Extract the [X, Y] coordinate from the center of the cell holding the provided text.  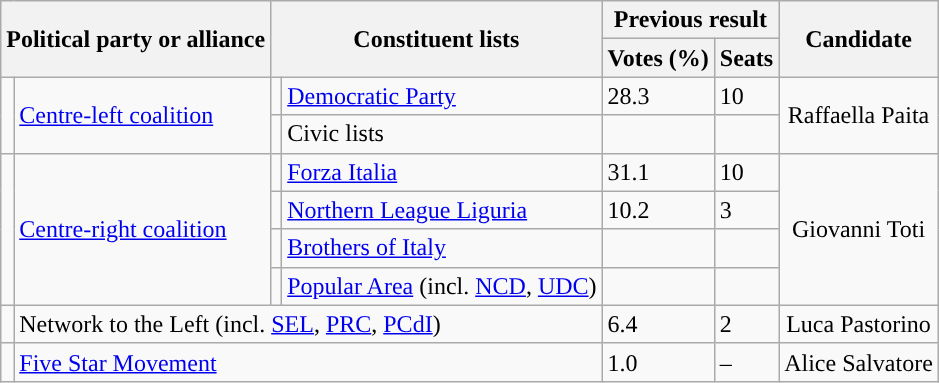
Forza Italia [442, 172]
Brothers of Italy [442, 248]
Constituent lists [436, 39]
6.4 [658, 324]
Candidate [859, 39]
3 [746, 210]
Alice Salvatore [859, 362]
Five Star Movement [308, 362]
Giovanni Toti [859, 229]
Civic lists [442, 134]
31.1 [658, 172]
Seats [746, 58]
Centre-left coalition [142, 115]
Raffaella Paita [859, 115]
– [746, 362]
Network to the Left (incl. SEL, PRC, PCdI) [308, 324]
10.2 [658, 210]
Political party or alliance [136, 39]
Previous result [690, 20]
Northern League Liguria [442, 210]
2 [746, 324]
1.0 [658, 362]
Democratic Party [442, 96]
Luca Pastorino [859, 324]
Votes (%) [658, 58]
Centre-right coalition [142, 229]
28.3 [658, 96]
Popular Area (incl. NCD, UDC) [442, 286]
